Find where the given text appears and provide that cell's center as [X, Y] coordinate. 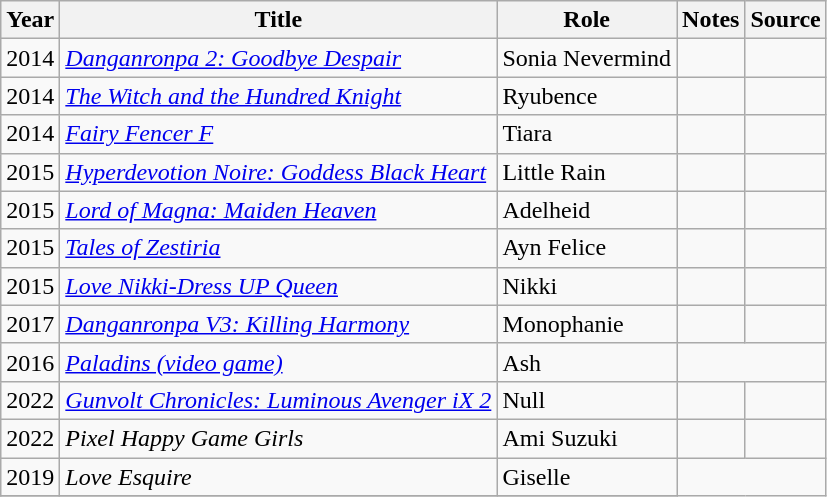
Love Esquire [278, 477]
Title [278, 20]
Giselle [587, 477]
Adelheid [587, 210]
Ash [587, 362]
Danganronpa 2: Goodbye Despair [278, 58]
Source [786, 20]
Null [587, 400]
Notes [711, 20]
Paladins (video game) [278, 362]
Pixel Happy Game Girls [278, 438]
Monophanie [587, 324]
Fairy Fencer F [278, 134]
Gunvolt Chronicles: Luminous Avenger iX 2 [278, 400]
Little Rain [587, 172]
Sonia Nevermind [587, 58]
Tales of Zestiria [278, 248]
Role [587, 20]
Ami Suzuki [587, 438]
Tiara [587, 134]
The Witch and the Hundred Knight [278, 96]
Nikki [587, 286]
2017 [30, 324]
Ayn Felice [587, 248]
Danganronpa V3: Killing Harmony [278, 324]
Love Nikki-Dress UP Queen [278, 286]
2019 [30, 477]
Ryubence [587, 96]
2016 [30, 362]
Lord of Magna: Maiden Heaven [278, 210]
Year [30, 20]
Hyperdevotion Noire: Goddess Black Heart [278, 172]
